Provide the [X, Y] coordinate of the cell's center where the given text is located.  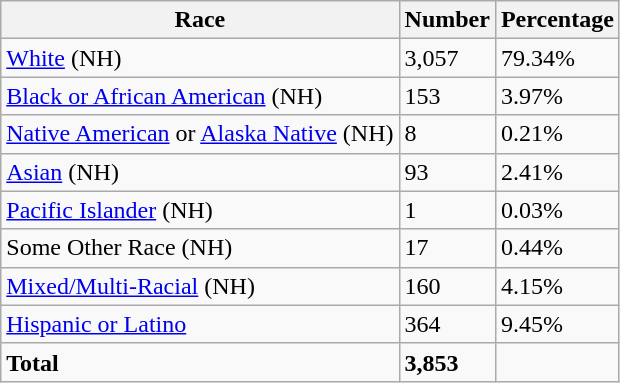
8 [447, 134]
3,057 [447, 58]
Total [200, 362]
3.97% [557, 96]
Race [200, 20]
Number [447, 20]
Some Other Race (NH) [200, 248]
0.21% [557, 134]
Asian (NH) [200, 172]
3,853 [447, 362]
Black or African American (NH) [200, 96]
0.44% [557, 248]
17 [447, 248]
Percentage [557, 20]
4.15% [557, 286]
White (NH) [200, 58]
1 [447, 210]
2.41% [557, 172]
Pacific Islander (NH) [200, 210]
79.34% [557, 58]
153 [447, 96]
Mixed/Multi-Racial (NH) [200, 286]
364 [447, 324]
0.03% [557, 210]
Hispanic or Latino [200, 324]
160 [447, 286]
93 [447, 172]
Native American or Alaska Native (NH) [200, 134]
9.45% [557, 324]
